Identify which cell holds the provided text, then report its [X, Y] central coordinate. 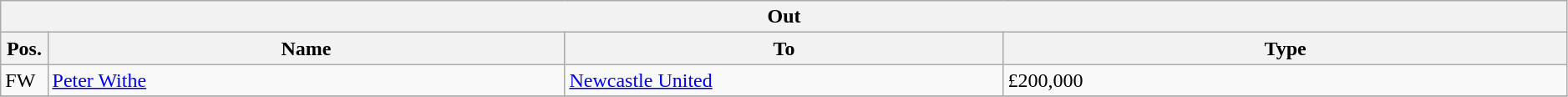
Newcastle United [784, 80]
Peter Withe [306, 80]
Type [1285, 48]
FW [24, 80]
To [784, 48]
Name [306, 48]
Out [784, 17]
£200,000 [1285, 80]
Pos. [24, 48]
